Identify which cell holds the provided text, then report its (X, Y) central coordinate. 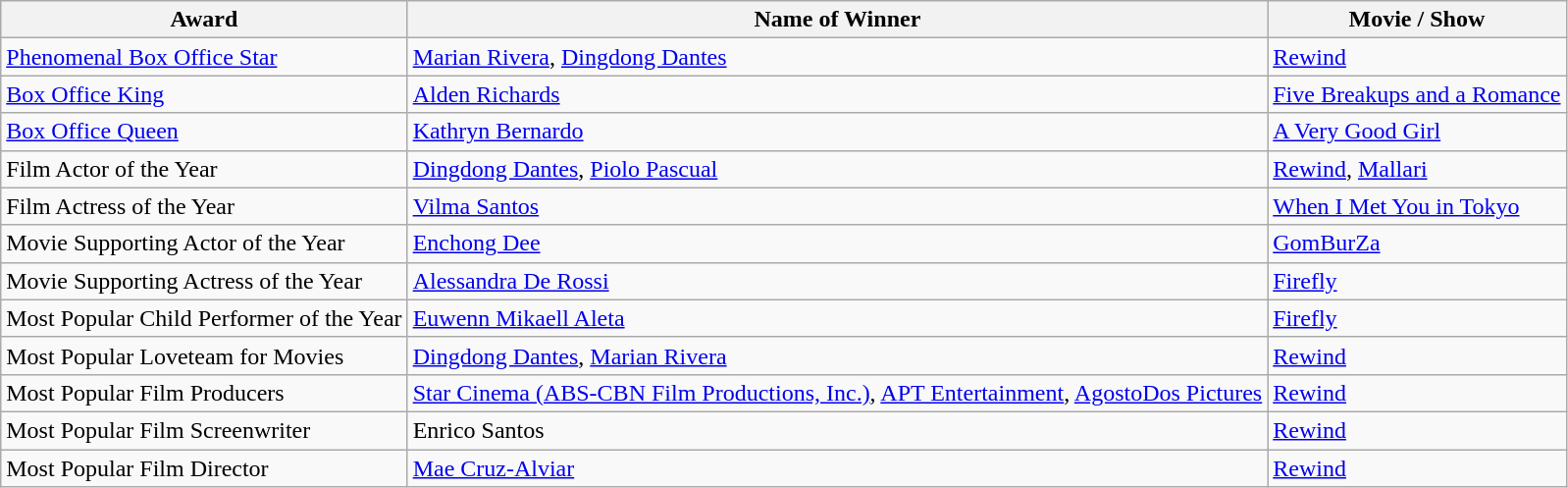
Name of Winner (838, 20)
Phenomenal Box Office Star (204, 57)
Star Cinema (ABS-CBN Film Productions, Inc.), APT Entertainment, AgostoDos Pictures (838, 393)
Movie Supporting Actor of the Year (204, 244)
Dingdong Dantes, Marian Rivera (838, 355)
Alden Richards (838, 94)
GomBurZa (1417, 244)
Award (204, 20)
Most Popular Child Performer of the Year (204, 318)
Alessandra De Rossi (838, 281)
When I Met You in Tokyo (1417, 206)
A Very Good Girl (1417, 132)
Kathryn Bernardo (838, 132)
Most Popular Film Director (204, 468)
Euwenn Mikaell Aleta (838, 318)
Dingdong Dantes, Piolo Pascual (838, 169)
Marian Rivera, Dingdong Dantes (838, 57)
Film Actor of the Year (204, 169)
Most Popular Loveteam for Movies (204, 355)
Five Breakups and a Romance (1417, 94)
Mae Cruz-Alviar (838, 468)
Movie / Show (1417, 20)
Enchong Dee (838, 244)
Box Office King (204, 94)
Most Popular Film Screenwriter (204, 430)
Enrico Santos (838, 430)
Movie Supporting Actress of the Year (204, 281)
Rewind, Mallari (1417, 169)
Box Office Queen (204, 132)
Film Actress of the Year (204, 206)
Most Popular Film Producers (204, 393)
Vilma Santos (838, 206)
